Search for the cell housing the specified text and yield its (X, Y) center coordinate. 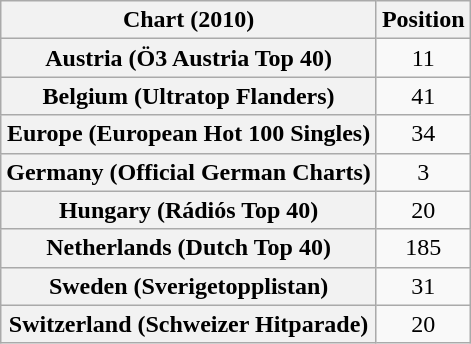
Belgium (Ultratop Flanders) (189, 96)
11 (423, 58)
Germany (Official German Charts) (189, 172)
Switzerland (Schweizer Hitparade) (189, 324)
Austria (Ö3 Austria Top 40) (189, 58)
Netherlands (Dutch Top 40) (189, 248)
3 (423, 172)
31 (423, 286)
Position (423, 20)
Hungary (Rádiós Top 40) (189, 210)
34 (423, 134)
Chart (2010) (189, 20)
Sweden (Sverigetopplistan) (189, 286)
Europe (European Hot 100 Singles) (189, 134)
185 (423, 248)
41 (423, 96)
